Identify which cell holds the provided text, then report its [X, Y] central coordinate. 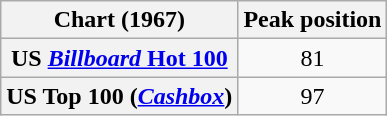
US Top 100 (Cashbox) [120, 96]
Peak position [312, 20]
81 [312, 58]
US Billboard Hot 100 [120, 58]
Chart (1967) [120, 20]
97 [312, 96]
